Output the (X, Y) coordinate of the center of the cell containing the given text.  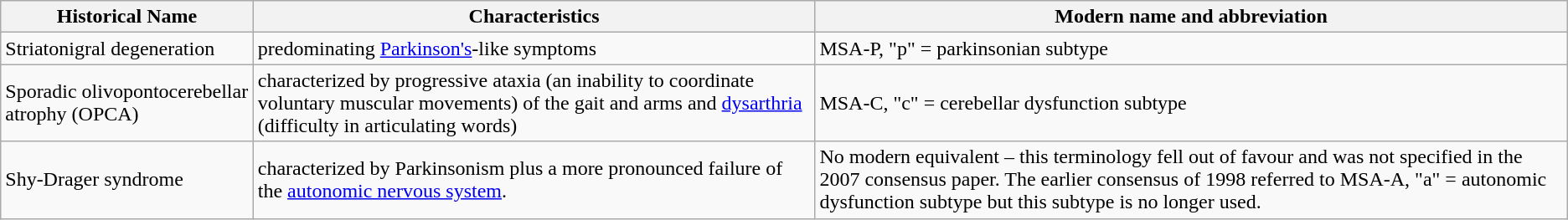
Characteristics (534, 17)
Modern name and abbreviation (1191, 17)
predominating Parkinson's-like symptoms (534, 49)
characterized by Parkinsonism plus a more pronounced failure of the autonomic nervous system. (534, 180)
MSA-C, "c" = cerebellar dysfunction subtype (1191, 103)
Historical Name (127, 17)
Sporadic olivopontocerebellar atrophy (OPCA) (127, 103)
Striatonigral degeneration (127, 49)
MSA-P, "p" = parkinsonian subtype (1191, 49)
Shy-Drager syndrome (127, 180)
